Scan for the cell matching the given text and deliver its (x, y) coordinate at center. 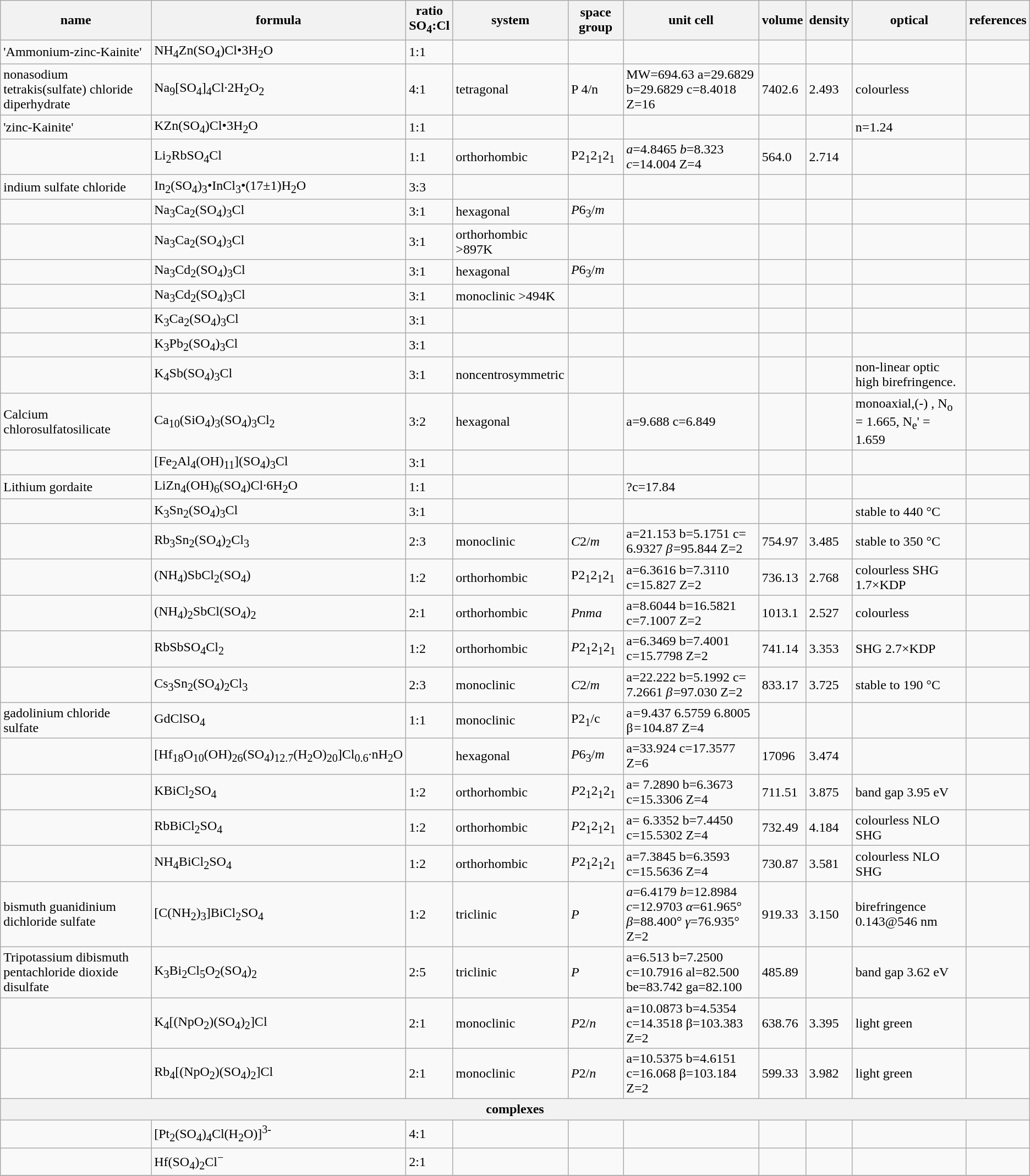
tetragonal (511, 89)
optical (909, 20)
Ca10(SiO4)3(SO4)3Cl2 (278, 421)
a=7.3845 b=6.3593 c=15.5636 Z=4 (691, 864)
485.89 (782, 972)
formula (278, 20)
2.527 (829, 613)
[C(NH2)3]BiCl2SO4 (278, 914)
3.150 (829, 914)
band gap 3.62 eV (909, 972)
stable to 350 °C (909, 541)
K3Ca2(SO4)3Cl (278, 320)
'zinc-Kainite' (76, 127)
P 4/n (595, 89)
a= 6.3352 b=7.4450 c=15.5302 Z=4 (691, 827)
band gap 3.95 eV (909, 792)
736.13 (782, 578)
Calcium chlorosulfatosilicate (76, 421)
stable to 190 °C (909, 684)
unit cell (691, 20)
K4Sb(SO4)3Cl (278, 375)
MW=694.63 a=29.6829 b=29.6829 c=8.4018 Z=16 (691, 89)
a=4.8465 b=8.323 c=14.004 Z=4 (691, 157)
monoaxial,(-) , No = 1.665, Ne' = 1.659 (909, 421)
Na9[SO4]4Cl·2H2O2 (278, 89)
3.395 (829, 1023)
KBiCl2SO4 (278, 792)
7402.6 (782, 89)
'Ammonium-zinc-Kainite' (76, 52)
3.353 (829, 649)
noncentrosymmetric (511, 375)
birefringence 0.143@546 nm (909, 914)
a= 7.2890 b=6.3673 c=15.3306 Z=4 (691, 792)
Hf(SO4)2Cl− (278, 1162)
Rb4[(NpO2)(SO4)2]Cl (278, 1074)
complexes (515, 1109)
833.17 (782, 684)
[Pt2(SO4)4Cl(H2O)]3- (278, 1134)
In2(SO4)3•InCl3•(17±1)H2O (278, 187)
3.725 (829, 684)
2.493 (829, 89)
a=33.924 c=17.3577 Z=6 (691, 756)
a=9.688 c=6.849 (691, 421)
Pnma (595, 613)
n=1.24 (909, 127)
a=6.3469 b=7.4001 c=15.7798 Z=2 (691, 649)
stable to 440 °C (909, 511)
references (998, 20)
741.14 (782, 649)
4.184 (829, 827)
density (829, 20)
3.474 (829, 756)
a=6.3616 b=7.3110 c=15.827 Z=2 (691, 578)
a=21.153 b=5.1751 c= 6.9327 β =95.844 Z=2 (691, 541)
gadolinium chloride sulfate (76, 721)
P21/c (595, 721)
732.49 (782, 827)
KZn(SO4)Cl•3H2O (278, 127)
name (76, 20)
Cs3Sn2(SO4)2Cl3 (278, 684)
17096 (782, 756)
RbBiCl2SO4 (278, 827)
a=10.5375 b=4.6151 c=16.068 β=103.184 Z=2 (691, 1074)
a = 9.437 6.5759 6.8005 β = 104.87 Z=4 (691, 721)
LiZn4(OH)6(SO4)Cl·6H2O (278, 487)
ratioSO4:Cl (429, 20)
3.581 (829, 864)
Tripotassium dibismuth pentachloride dioxide disulfate (76, 972)
NH4BiCl2SO4 (278, 864)
Rb3Sn2(SO4)2Cl3 (278, 541)
bismuth guanidinium dichloride sulfate (76, 914)
2:5 (429, 972)
a=10.0873 b=4.5354 c=14.3518 β=103.383 Z=2 (691, 1023)
system (511, 20)
711.51 (782, 792)
K4[(NpO2)(SO4)2]Cl (278, 1023)
3.875 (829, 792)
colourless SHG 1.7×KDP (909, 578)
3:3 (429, 187)
Li2RbSO4Cl (278, 157)
GdClSO4 (278, 721)
2.714 (829, 157)
(NH4)SbCl2(SO4) (278, 578)
Lithium gordaite (76, 487)
space group (595, 20)
a=8.6044 b=16.5821 c=7.1007 Z=2 (691, 613)
NH4Zn(SO4)Cl•3H2O (278, 52)
nonasodium tetrakis(sulfate) chloride diperhydrate (76, 89)
3.485 (829, 541)
SHG 2.7×KDP (909, 649)
754.97 (782, 541)
indium sulfate chloride (76, 187)
919.33 (782, 914)
a=22.222 b=5.1992 c= 7.2661 β =97.030 Z=2 (691, 684)
599.33 (782, 1074)
monoclinic >494K (511, 296)
K3Bi2Cl5O2(SO4)2 (278, 972)
a=6.4179 b=12.8984 c=12.9703 α=61.965° β=88.400° γ=76.935° Z=2 (691, 914)
a=6.513 b=7.2500 c=10.7916 al=82.500 be=83.742 ga=82.100 (691, 972)
orthorhombic >897K (511, 242)
3:2 (429, 421)
[Fe2Al4(OH)11](SO4)3Cl (278, 463)
volume (782, 20)
730.87 (782, 864)
K3Sn2(SO4)3Cl (278, 511)
1013.1 (782, 613)
?c=17.84 (691, 487)
K3Pb2(SO4)3Cl (278, 345)
RbSbSO4Cl2 (278, 649)
3.982 (829, 1074)
non-linear optic high birefringence. (909, 375)
638.76 (782, 1023)
(NH4)2SbCl(SO4)2 (278, 613)
2.768 (829, 578)
564.0 (782, 157)
[Hf18O10(OH)26(SO4)12.7(H2O)20]Cl0.6·nH2O (278, 756)
